Find where the given text appears and provide that cell's center as (X, Y) coordinate. 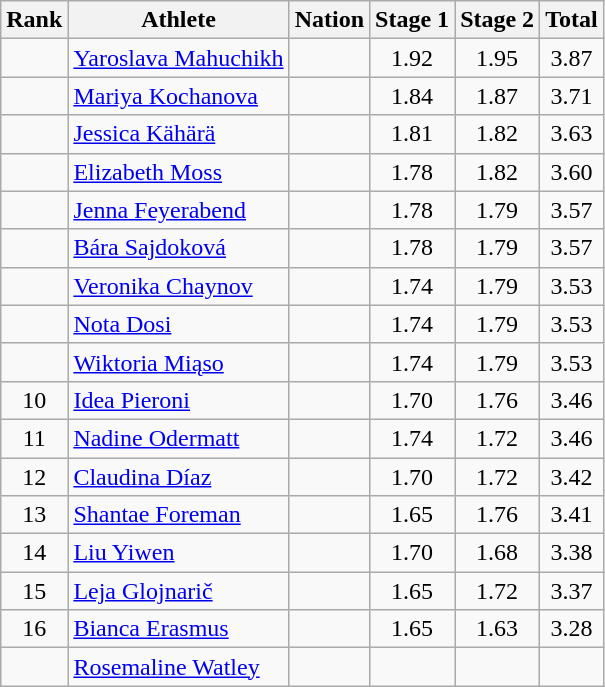
3.63 (572, 134)
Nota Dosi (178, 324)
10 (34, 400)
3.38 (572, 553)
Stage 1 (412, 20)
11 (34, 438)
14 (34, 553)
Nadine Odermatt (178, 438)
1.84 (412, 96)
1.81 (412, 134)
3.87 (572, 58)
15 (34, 591)
1.63 (498, 629)
12 (34, 477)
1.92 (412, 58)
Bianca Erasmus (178, 629)
Rank (34, 20)
1.87 (498, 96)
3.42 (572, 477)
Bára Sajdoková (178, 248)
1.68 (498, 553)
Athlete (178, 20)
Jessica Kähärä (178, 134)
Veronika Chaynov (178, 286)
3.71 (572, 96)
16 (34, 629)
3.37 (572, 591)
3.28 (572, 629)
Elizabeth Moss (178, 172)
1.95 (498, 58)
Claudina Díaz (178, 477)
Leja Glojnarič (178, 591)
Stage 2 (498, 20)
Nation (329, 20)
Wiktoria Miąso (178, 362)
3.41 (572, 515)
Rosemaline Watley (178, 667)
Liu Yiwen (178, 553)
13 (34, 515)
Total (572, 20)
Idea Pieroni (178, 400)
Jenna Feyerabend (178, 210)
Yaroslava Mahuchikh (178, 58)
3.60 (572, 172)
Mariya Kochanova (178, 96)
Shantae Foreman (178, 515)
